Pinpoint the cell where the given text exists, returning its [X, Y] midpoint coordinate. 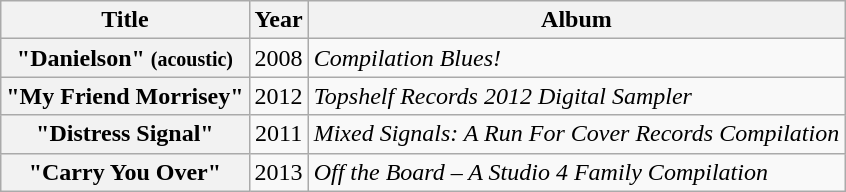
Mixed Signals: A Run For Cover Records Compilation [576, 134]
"Danielson" (acoustic) [125, 58]
Year [278, 20]
2011 [278, 134]
2013 [278, 172]
2008 [278, 58]
Off the Board – A Studio 4 Family Compilation [576, 172]
Topshelf Records 2012 Digital Sampler [576, 96]
Compilation Blues! [576, 58]
Album [576, 20]
Title [125, 20]
2012 [278, 96]
"Distress Signal" [125, 134]
"Carry You Over" [125, 172]
"My Friend Morrisey" [125, 96]
